Return [X, Y] of the center of cell containing provided text 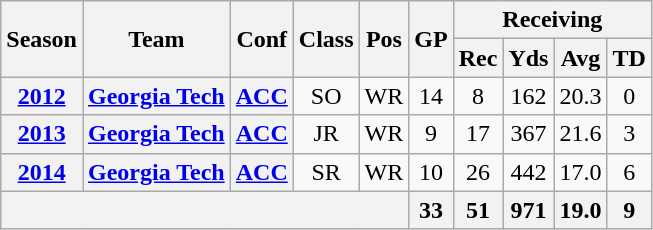
GP [431, 39]
14 [431, 96]
6 [629, 172]
SO [326, 96]
Yds [528, 58]
162 [528, 96]
442 [528, 172]
JR [326, 134]
Season [42, 39]
2014 [42, 172]
3 [629, 134]
SR [326, 172]
33 [431, 210]
19.0 [580, 210]
971 [528, 210]
17.0 [580, 172]
51 [478, 210]
Class [326, 39]
8 [478, 96]
0 [629, 96]
2013 [42, 134]
Receiving [552, 20]
Pos [384, 39]
10 [431, 172]
Team [156, 39]
TD [629, 58]
Conf [262, 39]
20.3 [580, 96]
21.6 [580, 134]
26 [478, 172]
17 [478, 134]
367 [528, 134]
Avg [580, 58]
2012 [42, 96]
Rec [478, 58]
